Search for the cell housing the specified text and yield its [X, Y] center coordinate. 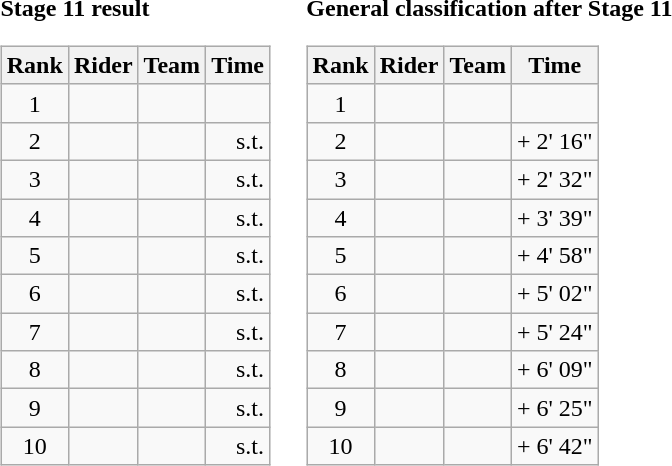
+ 6' 09" [554, 370]
+ 2' 16" [554, 141]
+ 4' 58" [554, 256]
+ 6' 42" [554, 446]
+ 2' 32" [554, 179]
+ 5' 24" [554, 332]
+ 6' 25" [554, 408]
+ 5' 02" [554, 294]
+ 3' 39" [554, 217]
